Detect which cell encompasses the target text, then output its (X, Y) center coordinate. 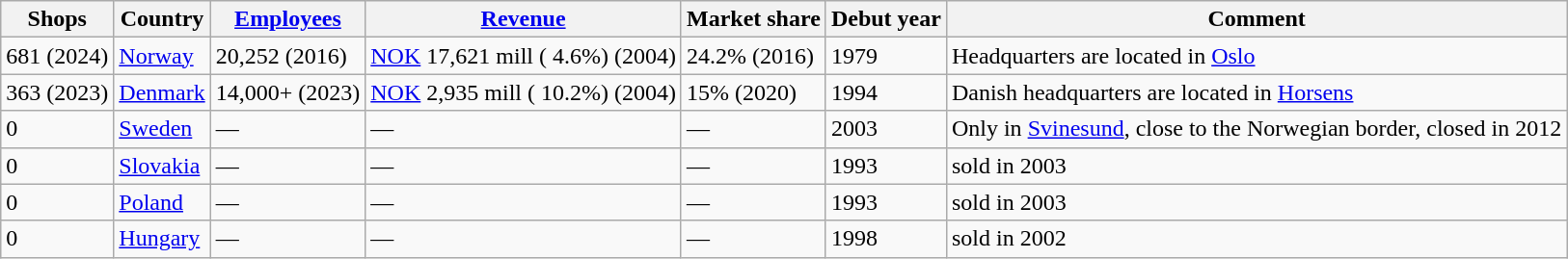
1994 (885, 92)
Poland (162, 202)
Debut year (885, 19)
20,252 (2016) (287, 56)
681 (2024) (58, 56)
Comment (1256, 19)
Only in Svinesund, close to the Norwegian border, closed in 2012 (1256, 129)
sold in 2002 (1256, 239)
Headquarters are located in Oslo (1256, 56)
Denmark (162, 92)
Revenue (524, 19)
Market share (753, 19)
NOK 17,621 mill ( 4.6%) (2004) (524, 56)
Shops (58, 19)
363 (2023) (58, 92)
24.2% (2016) (753, 56)
14,000+ (2023) (287, 92)
Norway (162, 56)
Sweden (162, 129)
Country (162, 19)
Danish headquarters are located in Horsens (1256, 92)
1979 (885, 56)
2003 (885, 129)
Slovakia (162, 166)
NOK 2,935 mill ( 10.2%) (2004) (524, 92)
Hungary (162, 239)
1998 (885, 239)
15% (2020) (753, 92)
Employees (287, 19)
